Search for the cell housing the specified text and yield its (X, Y) center coordinate. 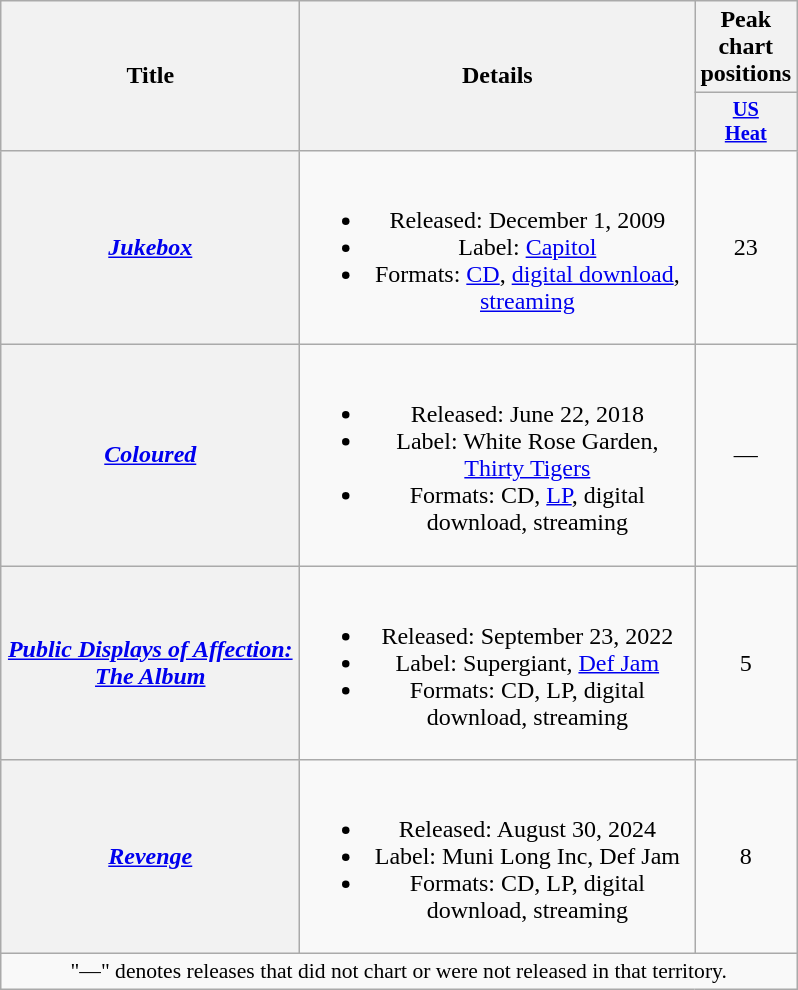
Public Displays of Affection: The Album (150, 663)
Jukebox (150, 247)
"—" denotes releases that did not chart or were not released in that territory. (399, 972)
Revenge (150, 857)
USHeat (746, 122)
Released: August 30, 2024Label: Muni Long Inc, Def JamFormats: CD, LP, digital download, streaming (498, 857)
Released: June 22, 2018Label: White Rose Garden, Thirty TigersFormats: CD, LP, digital download, streaming (498, 456)
Details (498, 76)
5 (746, 663)
Peak chart positions (746, 47)
Title (150, 76)
— (746, 456)
Released: September 23, 2022Label: Supergiant, Def JamFormats: CD, LP, digital download, streaming (498, 663)
Coloured (150, 456)
Released: December 1, 2009Label: CapitolFormats: CD, digital download, streaming (498, 247)
23 (746, 247)
8 (746, 857)
